Return the (X, Y) coordinate for the center point of the cell that contains the specified text.  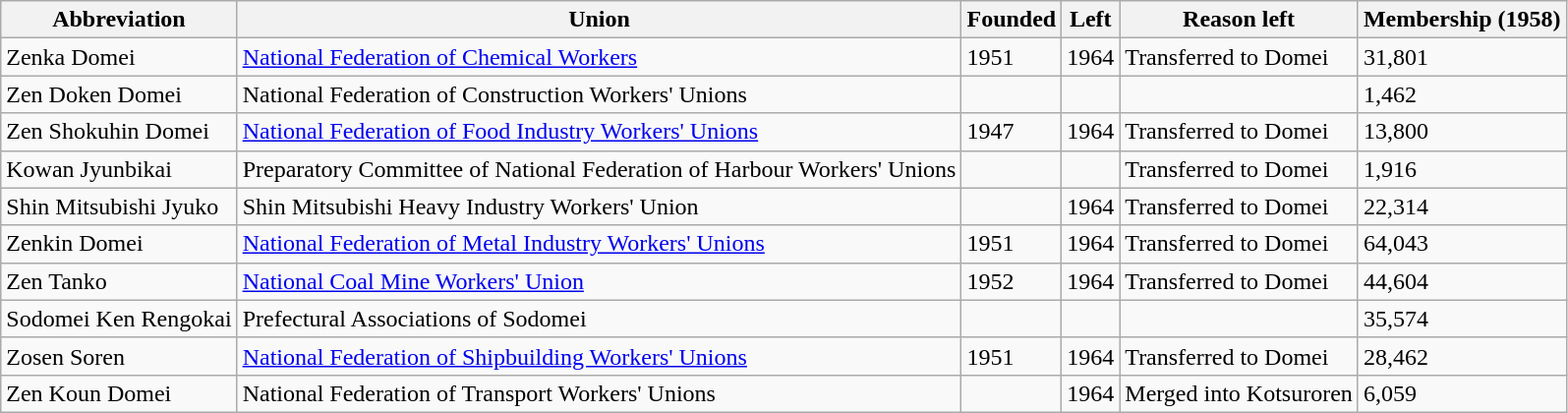
Prefectural Associations of Sodomei (600, 319)
National Federation of Chemical Workers (600, 57)
Zen Tanko (119, 281)
National Federation of Shipbuilding Workers' Unions (600, 356)
1952 (1012, 281)
1,916 (1462, 169)
Reason left (1239, 20)
Sodomei Ken Rengokai (119, 319)
Union (600, 20)
Zosen Soren (119, 356)
Abbreviation (119, 20)
Left (1091, 20)
Kowan Jyunbikai (119, 169)
National Coal Mine Workers' Union (600, 281)
6,059 (1462, 393)
28,462 (1462, 356)
Shin Mitsubishi Jyuko (119, 206)
Zen Shokuhin Domei (119, 132)
National Federation of Food Industry Workers' Unions (600, 132)
22,314 (1462, 206)
Preparatory Committee of National Federation of Harbour Workers' Unions (600, 169)
13,800 (1462, 132)
Zenka Domei (119, 57)
National Federation of Metal Industry Workers' Unions (600, 244)
National Federation of Transport Workers' Unions (600, 393)
1,462 (1462, 94)
44,604 (1462, 281)
Shin Mitsubishi Heavy Industry Workers' Union (600, 206)
Founded (1012, 20)
1947 (1012, 132)
64,043 (1462, 244)
Zenkin Domei (119, 244)
Membership (1958) (1462, 20)
Merged into Kotsuroren (1239, 393)
Zen Koun Domei (119, 393)
31,801 (1462, 57)
35,574 (1462, 319)
National Federation of Construction Workers' Unions (600, 94)
Zen Doken Domei (119, 94)
